Return the (x, y) coordinate for the center point of the cell that contains the specified text.  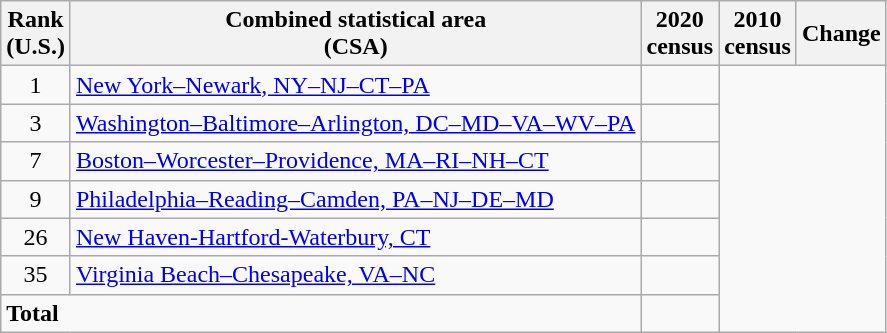
Combined statistical area(CSA) (355, 34)
7 (36, 161)
3 (36, 123)
2020census (680, 34)
New York–Newark, NY–NJ–CT–PA (355, 85)
Rank(U.S.) (36, 34)
2010census (758, 34)
Total (321, 313)
1 (36, 85)
35 (36, 275)
Boston–Worcester–Providence, MA–RI–NH–CT (355, 161)
Virginia Beach–Chesapeake, VA–NC (355, 275)
Philadelphia–Reading–Camden, PA–NJ–DE–MD (355, 199)
Washington–Baltimore–Arlington, DC–MD–VA–WV–PA (355, 123)
9 (36, 199)
Change (841, 34)
New Haven-Hartford-Waterbury, CT (355, 237)
26 (36, 237)
